Detect which cell encompasses the target text, then output its (X, Y) center coordinate. 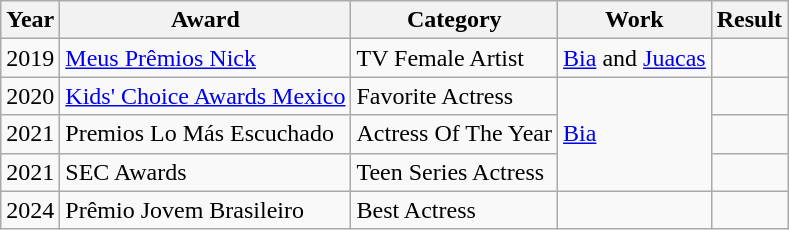
Actress Of The Year (454, 134)
2024 (30, 210)
Kids' Choice Awards Mexico (206, 96)
Result (749, 20)
Award (206, 20)
SEC Awards (206, 172)
Bia (635, 134)
Prêmio Jovem Brasileiro (206, 210)
Best Actress (454, 210)
Bia and Juacas (635, 58)
Work (635, 20)
Premios Lo Más Escuchado (206, 134)
2020 (30, 96)
Year (30, 20)
Category (454, 20)
Meus Prêmios Nick (206, 58)
Favorite Actress (454, 96)
TV Female Artist (454, 58)
Teen Series Actress (454, 172)
2019 (30, 58)
